Capture the cell that displays the provided text and extract its (X, Y) central coordinate. 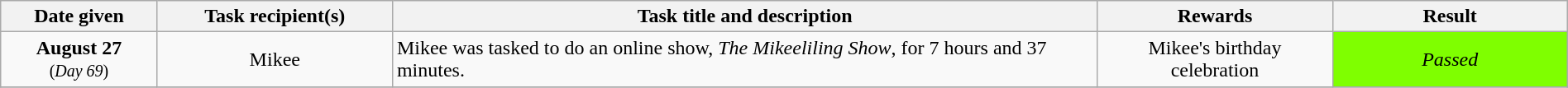
Mikee's birthday celebration (1215, 59)
Task recipient(s) (275, 16)
Task title and description (744, 16)
Rewards (1215, 16)
Mikee was tasked to do an online show, The Mikeeliling Show, for 7 hours and 37 minutes. (744, 59)
Result (1450, 16)
Date given (79, 16)
Mikee (275, 59)
Passed (1450, 59)
August 27(Day 69) (79, 59)
